Provide the [x, y] coordinate of the cell's center where the given text is located.  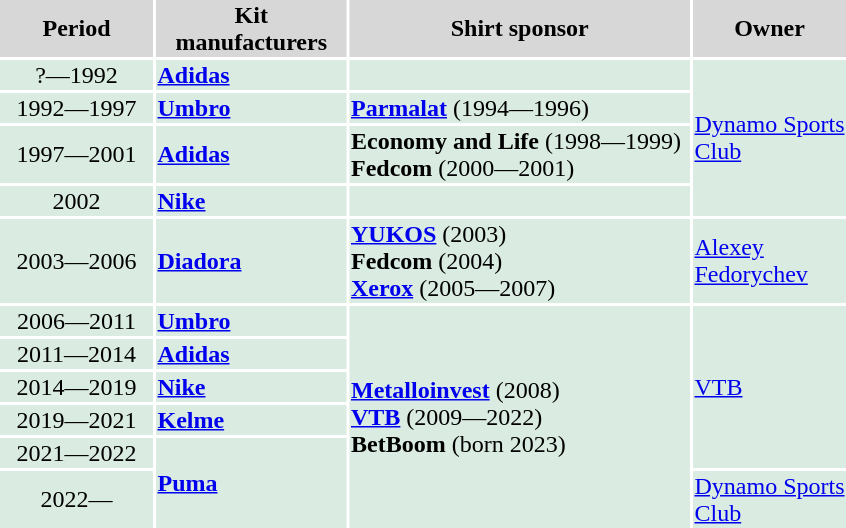
Shirt sponsor [520, 28]
YUKOS (2003) Fedcom (2004) Xerox (2005—2007) [520, 261]
1997—2001 [76, 154]
2014—2019 [76, 387]
Diadora [251, 261]
?—1992 [76, 75]
1992—1997 [76, 108]
Kit manufacturers [251, 28]
Parmalat (1994—1996) [520, 108]
2006—2011 [76, 321]
2003—2006 [76, 261]
Owner [770, 28]
2002 [76, 201]
Economy and Life (1998—1999) Fedcom (2000—2001) [520, 154]
Period [76, 28]
Metalloinvest (2008)VTB (2009—2022)BetBoom (born 2023) [520, 417]
Alexey Fedorychev [770, 261]
VTB [770, 387]
2021—2022 [76, 453]
2019—2021 [76, 420]
2022— [76, 500]
Puma [251, 483]
2011—2014 [76, 354]
Kelme [251, 420]
